Return the (x, y) coordinate for the center point of the cell that contains the specified text.  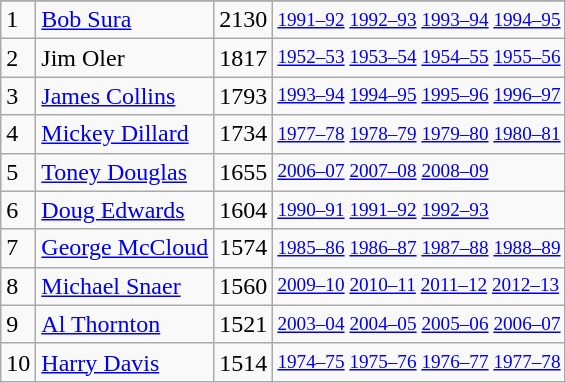
Doug Edwards (125, 210)
1 (18, 20)
1993–94 1994–95 1995–96 1996–97 (419, 96)
1574 (244, 248)
6 (18, 210)
1604 (244, 210)
1521 (244, 324)
2130 (244, 20)
1977–78 1978–79 1979–80 1980–81 (419, 134)
1655 (244, 172)
1514 (244, 362)
1817 (244, 58)
1991–92 1992–93 1993–94 1994–95 (419, 20)
1974–75 1975–76 1976–77 1977–78 (419, 362)
Mickey Dillard (125, 134)
3 (18, 96)
Harry Davis (125, 362)
2006–07 2007–08 2008–09 (419, 172)
2009–10 2010–11 2011–12 2012–13 (419, 286)
9 (18, 324)
Michael Snaer (125, 286)
1560 (244, 286)
7 (18, 248)
2 (18, 58)
4 (18, 134)
8 (18, 286)
1952–53 1953–54 1954–55 1955–56 (419, 58)
Bob Sura (125, 20)
George McCloud (125, 248)
Jim Oler (125, 58)
1990–91 1991–92 1992–93 (419, 210)
Toney Douglas (125, 172)
5 (18, 172)
2003–04 2004–05 2005–06 2006–07 (419, 324)
1985–86 1986–87 1987–88 1988–89 (419, 248)
10 (18, 362)
1793 (244, 96)
Al Thornton (125, 324)
1734 (244, 134)
James Collins (125, 96)
